Capture the cell that displays the provided text and extract its [X, Y] central coordinate. 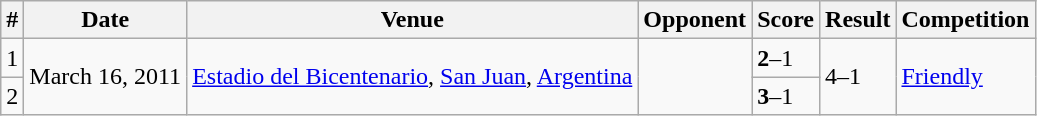
3–1 [786, 96]
Opponent [695, 20]
Date [106, 20]
Score [786, 20]
Competition [966, 20]
4–1 [858, 77]
2 [12, 96]
Venue [412, 20]
# [12, 20]
Friendly [966, 77]
Estadio del Bicentenario, San Juan, Argentina [412, 77]
March 16, 2011 [106, 77]
2–1 [786, 58]
Result [858, 20]
1 [12, 58]
